Pinpoint the cell where the given text exists, returning its (X, Y) midpoint coordinate. 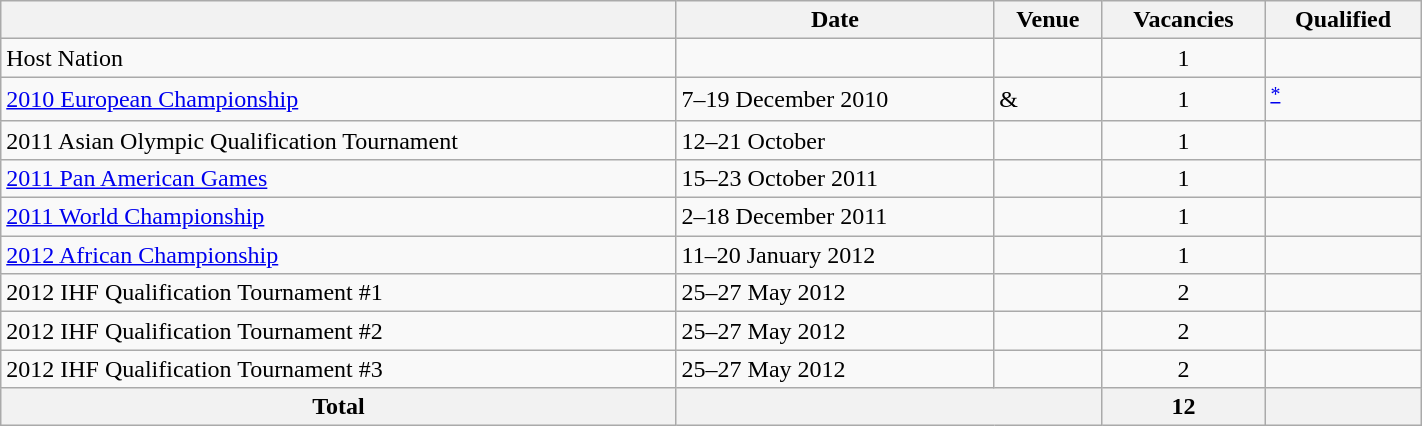
Date (835, 20)
2–18 December 2011 (835, 217)
Host Nation (338, 58)
* (1343, 100)
Qualified (1343, 20)
2011 Pan American Games (338, 178)
Vacancies (1184, 20)
15–23 October 2011 (835, 178)
12–21 October (835, 140)
2011 World Championship (338, 217)
12 (1184, 407)
Total (338, 407)
2012 IHF Qualification Tournament #2 (338, 331)
Venue (1048, 20)
2012 IHF Qualification Tournament #3 (338, 369)
2010 European Championship (338, 100)
& (1048, 100)
2011 Asian Olympic Qualification Tournament (338, 140)
2012 IHF Qualification Tournament #1 (338, 293)
2012 African Championship (338, 255)
11–20 January 2012 (835, 255)
7–19 December 2010 (835, 100)
